Extract the (x, y) coordinate from the center of the cell holding the provided text.  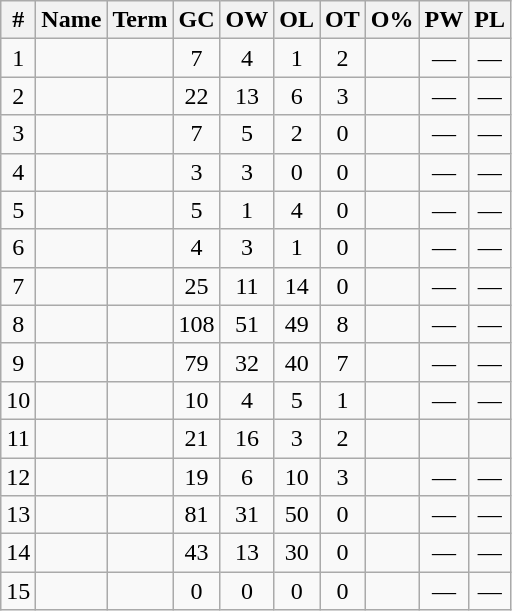
51 (247, 324)
Name (72, 20)
# (18, 20)
PL (490, 20)
32 (247, 362)
15 (18, 591)
79 (196, 362)
16 (247, 438)
30 (297, 553)
12 (18, 477)
22 (196, 96)
OW (247, 20)
OT (343, 20)
50 (297, 515)
19 (196, 477)
OL (297, 20)
43 (196, 553)
PW (444, 20)
O% (392, 20)
49 (297, 324)
40 (297, 362)
25 (196, 286)
GC (196, 20)
Term (140, 20)
108 (196, 324)
9 (18, 362)
81 (196, 515)
21 (196, 438)
31 (247, 515)
